Output the (x, y) coordinate of the center of the cell containing the given text.  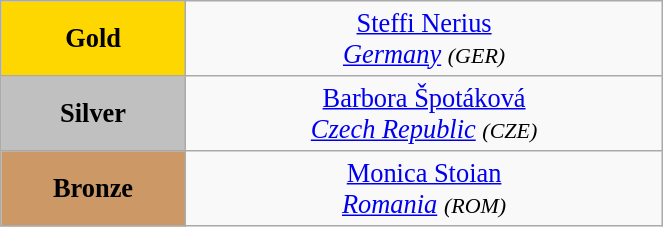
Barbora ŠpotákováCzech Republic (CZE) (424, 112)
Steffi NeriusGermany (GER) (424, 38)
Gold (94, 38)
Silver (94, 112)
Bronze (94, 188)
Monica StoianRomania (ROM) (424, 188)
